Pinpoint the cell where the given text exists, returning its [x, y] midpoint coordinate. 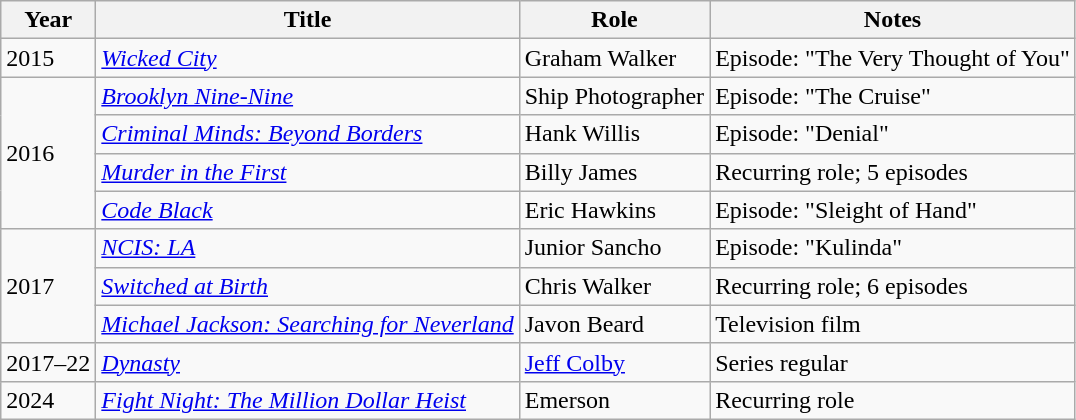
2015 [48, 58]
Episode: "Sleight of Hand" [893, 210]
Recurring role; 6 episodes [893, 286]
Dynasty [308, 362]
Episode: "The Cruise" [893, 96]
Recurring role; 5 episodes [893, 172]
2016 [48, 153]
Episode: "The Very Thought of You" [893, 58]
Hank Willis [614, 134]
Wicked City [308, 58]
Emerson [614, 400]
Javon Beard [614, 324]
Series regular [893, 362]
2017–22 [48, 362]
Year [48, 20]
Eric Hawkins [614, 210]
Junior Sancho [614, 248]
Michael Jackson: Searching for Neverland [308, 324]
Television film [893, 324]
Jeff Colby [614, 362]
Murder in the First [308, 172]
Criminal Minds: Beyond Borders [308, 134]
NCIS: LA [308, 248]
Episode: "Denial" [893, 134]
2017 [48, 286]
Role [614, 20]
Code Black [308, 210]
Brooklyn Nine-Nine [308, 96]
Recurring role [893, 400]
Ship Photographer [614, 96]
Switched at Birth [308, 286]
Graham Walker [614, 58]
Episode: "Kulinda" [893, 248]
Notes [893, 20]
2024 [48, 400]
Chris Walker [614, 286]
Title [308, 20]
Fight Night: The Million Dollar Heist [308, 400]
Billy James [614, 172]
